Identify which cell holds the provided text, then report its [X, Y] central coordinate. 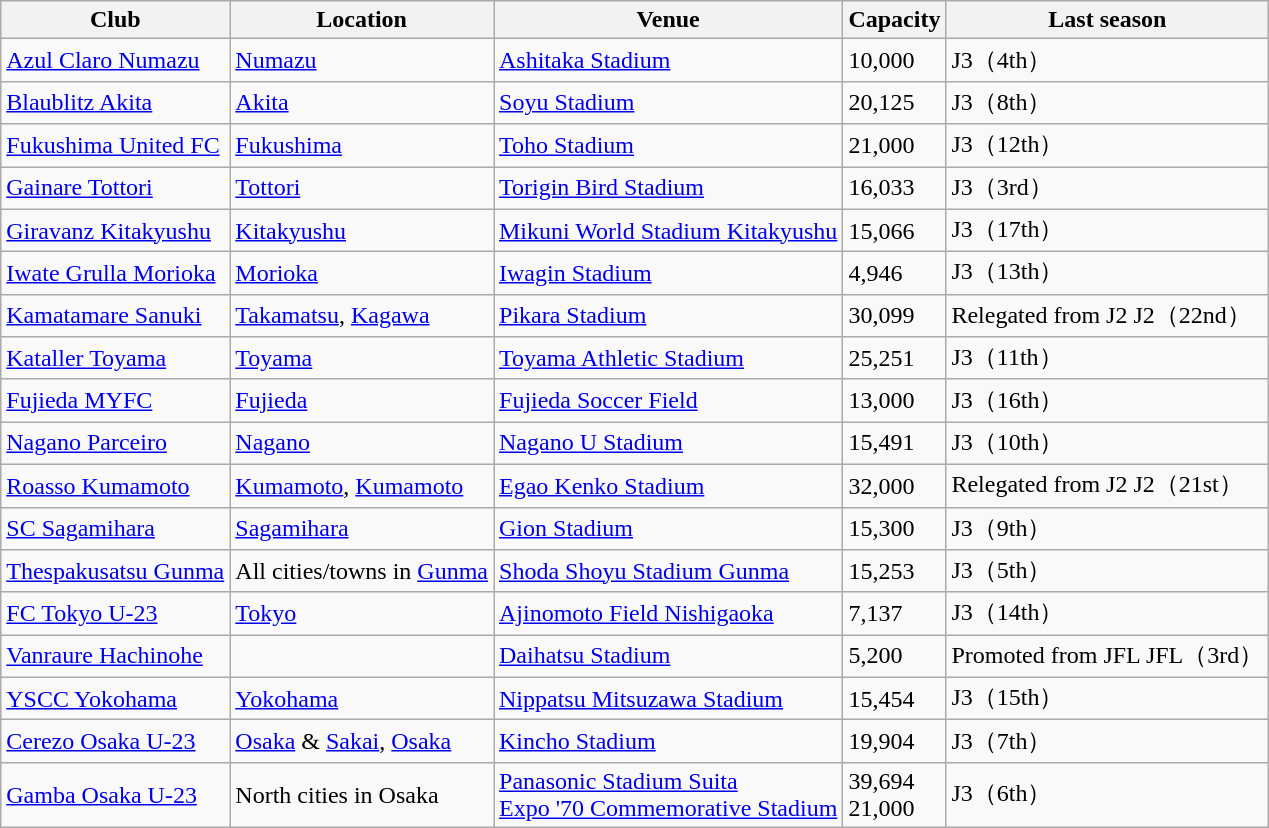
Iwagin Stadium [668, 274]
Tottori [362, 188]
YSCC Yokohama [116, 698]
15,066 [894, 230]
J3（16th） [1108, 400]
J3（7th） [1108, 742]
Last season [1108, 20]
J3（17th） [1108, 230]
North cities in Osaka [362, 794]
J3（4th） [1108, 60]
Club [116, 20]
FC Tokyo U-23 [116, 614]
Kumamoto, Kumamoto [362, 486]
Thespakusatsu Gunma [116, 572]
15,300 [894, 528]
Toyama Athletic Stadium [668, 358]
Capacity [894, 20]
Kataller Toyama [116, 358]
Gainare Tottori [116, 188]
Roasso Kumamoto [116, 486]
39,69421,000 [894, 794]
J3（10th） [1108, 444]
Fujieda MYFC [116, 400]
25,251 [894, 358]
16,033 [894, 188]
Morioka [362, 274]
SC Sagamihara [116, 528]
Azul Claro Numazu [116, 60]
Kincho Stadium [668, 742]
Venue [668, 20]
Soyu Stadium [668, 102]
Nippatsu Mitsuzawa Stadium [668, 698]
Relegated from J2 J2（21st） [1108, 486]
Nagano [362, 444]
J3（13th） [1108, 274]
19,904 [894, 742]
J3（3rd） [1108, 188]
Nagano Parceiro [116, 444]
10,000 [894, 60]
4,946 [894, 274]
J3（6th） [1108, 794]
Shoda Shoyu Stadium Gunma [668, 572]
J3（14th） [1108, 614]
21,000 [894, 146]
Giravanz Kitakyushu [116, 230]
Kitakyushu [362, 230]
32,000 [894, 486]
Fukushima United FC [116, 146]
Osaka & Sakai, Osaka [362, 742]
Location [362, 20]
Cerezo Osaka U-23 [116, 742]
Takamatsu, Kagawa [362, 316]
Nagano U Stadium [668, 444]
5,200 [894, 656]
Yokohama [362, 698]
13,000 [894, 400]
Gamba Osaka U-23 [116, 794]
Akita [362, 102]
J3（12th） [1108, 146]
15,454 [894, 698]
Relegated from J2 J2（22nd） [1108, 316]
15,253 [894, 572]
All cities/towns in Gunma [362, 572]
Promoted from JFL JFL（3rd） [1108, 656]
7,137 [894, 614]
J3（9th） [1108, 528]
Ashitaka Stadium [668, 60]
Ajinomoto Field Nishigaoka [668, 614]
Vanraure Hachinohe [116, 656]
Fujieda [362, 400]
Blaublitz Akita [116, 102]
Kamatamare Sanuki [116, 316]
Pikara Stadium [668, 316]
J3（11th） [1108, 358]
Sagamihara [362, 528]
Toyama [362, 358]
20,125 [894, 102]
J3（5th） [1108, 572]
Panasonic Stadium SuitaExpo '70 Commemorative Stadium [668, 794]
Toho Stadium [668, 146]
Iwate Grulla Morioka [116, 274]
Daihatsu Stadium [668, 656]
15,491 [894, 444]
Tokyo [362, 614]
J3（8th） [1108, 102]
Torigin Bird Stadium [668, 188]
Egao Kenko Stadium [668, 486]
Gion Stadium [668, 528]
Fukushima [362, 146]
30,099 [894, 316]
Mikuni World Stadium Kitakyushu [668, 230]
Numazu [362, 60]
Fujieda Soccer Field [668, 400]
J3（15th） [1108, 698]
